For the text-containing cell, return its midpoint in [X, Y] coordinate format. 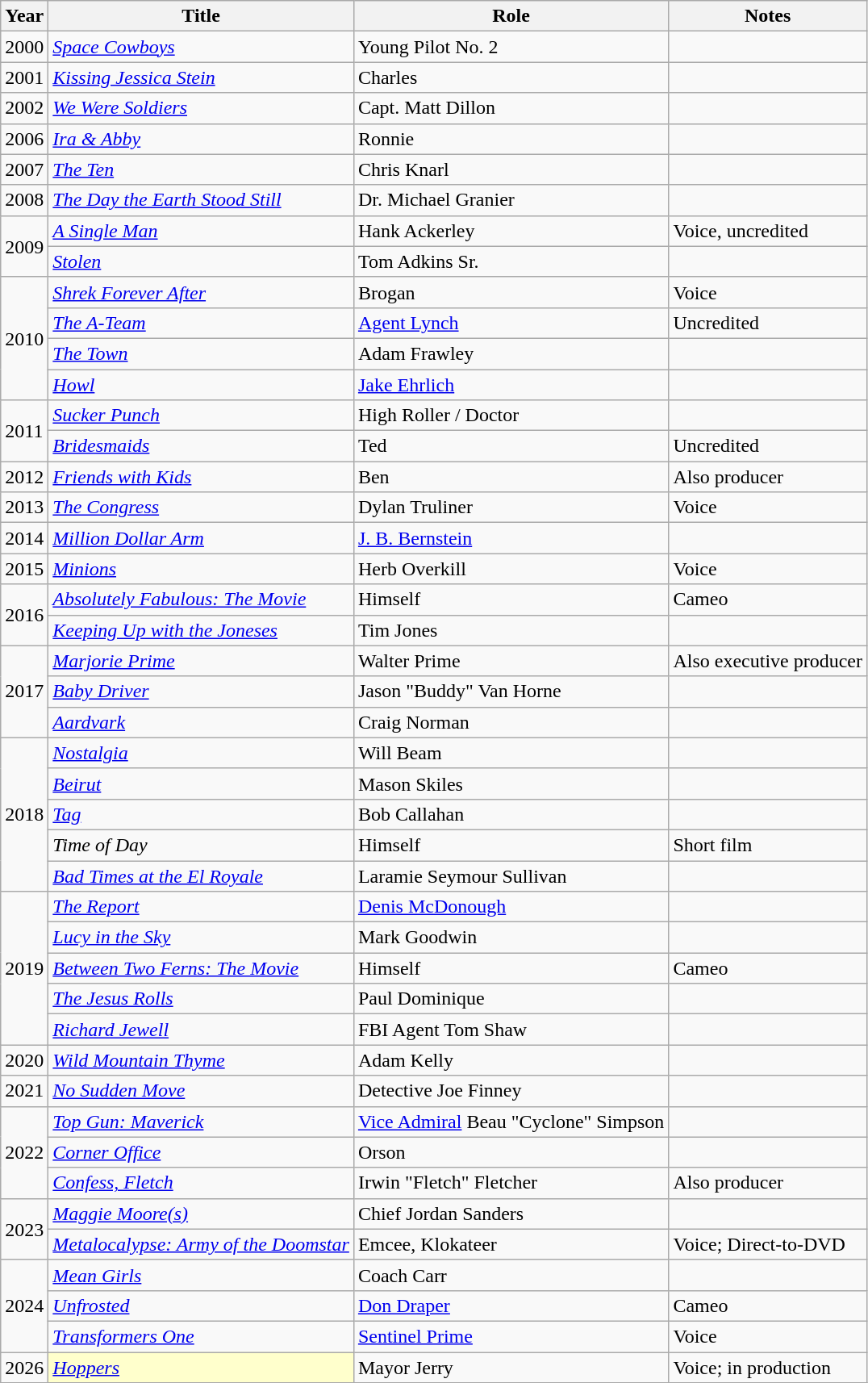
Corner Office [202, 1152]
Hank Ackerley [511, 231]
Howl [202, 385]
2007 [24, 169]
The Ten [202, 169]
2002 [24, 108]
Walter Prime [511, 661]
2012 [24, 477]
2023 [24, 1229]
Stolen [202, 261]
Adam Frawley [511, 353]
Role [511, 16]
Denis McDonough [511, 907]
2000 [24, 47]
Charles [511, 77]
Vice Admiral Beau "Cyclone" Simpson [511, 1122]
Friends with Kids [202, 477]
2020 [24, 1060]
2010 [24, 338]
The A-Team [202, 323]
Minions [202, 569]
Chief Jordan Sanders [511, 1214]
Herb Overkill [511, 569]
Paul Dominique [511, 999]
The Jesus Rolls [202, 999]
2022 [24, 1152]
J. B. Bernstein [511, 538]
Ira & Abby [202, 139]
2015 [24, 569]
2006 [24, 139]
2008 [24, 200]
2011 [24, 431]
2019 [24, 968]
Absolutely Fabulous: The Movie [202, 600]
The Report [202, 907]
Jason "Buddy" Van Horne [511, 691]
Nostalgia [202, 753]
Bad Times at the El Royale [202, 875]
Transformers One [202, 1336]
2009 [24, 246]
Tom Adkins Sr. [511, 261]
Ronnie [511, 139]
Laramie Seymour Sullivan [511, 875]
Orson [511, 1152]
High Roller / Doctor [511, 416]
Lucy in the Sky [202, 938]
Ted [511, 446]
2018 [24, 814]
Million Dollar Arm [202, 538]
Wild Mountain Thyme [202, 1060]
FBI Agent Tom Shaw [511, 1030]
Mason Skiles [511, 783]
Kissing Jessica Stein [202, 77]
Agent Lynch [511, 323]
Hoppers [202, 1368]
2017 [24, 691]
Confess, Fletch [202, 1183]
Unfrosted [202, 1306]
The Day the Earth Stood Still [202, 200]
Short film [768, 845]
2026 [24, 1368]
2001 [24, 77]
Dr. Michael Granier [511, 200]
Don Draper [511, 1306]
Detective Joe Finney [511, 1091]
2016 [24, 615]
Tim Jones [511, 630]
No Sudden Move [202, 1091]
Ben [511, 477]
Tag [202, 814]
Irwin "Fletch" Fletcher [511, 1183]
2013 [24, 508]
Top Gun: Maverick [202, 1122]
Voice; Direct-to-DVD [768, 1244]
Beirut [202, 783]
Also executive producer [768, 661]
Craig Norman [511, 722]
Keeping Up with the Joneses [202, 630]
Adam Kelly [511, 1060]
Will Beam [511, 753]
Bob Callahan [511, 814]
We Were Soldiers [202, 108]
Aardvark [202, 722]
Young Pilot No. 2 [511, 47]
Emcee, Klokateer [511, 1244]
Baby Driver [202, 691]
Chris Knarl [511, 169]
The Congress [202, 508]
2024 [24, 1306]
Between Two Ferns: The Movie [202, 968]
The Town [202, 353]
Marjorie Prime [202, 661]
Shrek Forever After [202, 292]
2014 [24, 538]
Sucker Punch [202, 416]
Mean Girls [202, 1275]
Jake Ehrlich [511, 385]
Richard Jewell [202, 1030]
Mark Goodwin [511, 938]
Space Cowboys [202, 47]
Mayor Jerry [511, 1368]
Title [202, 16]
Bridesmaids [202, 446]
Maggie Moore(s) [202, 1214]
Voice, uncredited [768, 231]
Year [24, 16]
Voice; in production [768, 1368]
Sentinel Prime [511, 1336]
Time of Day [202, 845]
Notes [768, 16]
2021 [24, 1091]
Coach Carr [511, 1275]
A Single Man [202, 231]
Dylan Truliner [511, 508]
Metalocalypse: Army of the Doomstar [202, 1244]
Brogan [511, 292]
Capt. Matt Dillon [511, 108]
